Capture the cell that displays the provided text and extract its (X, Y) central coordinate. 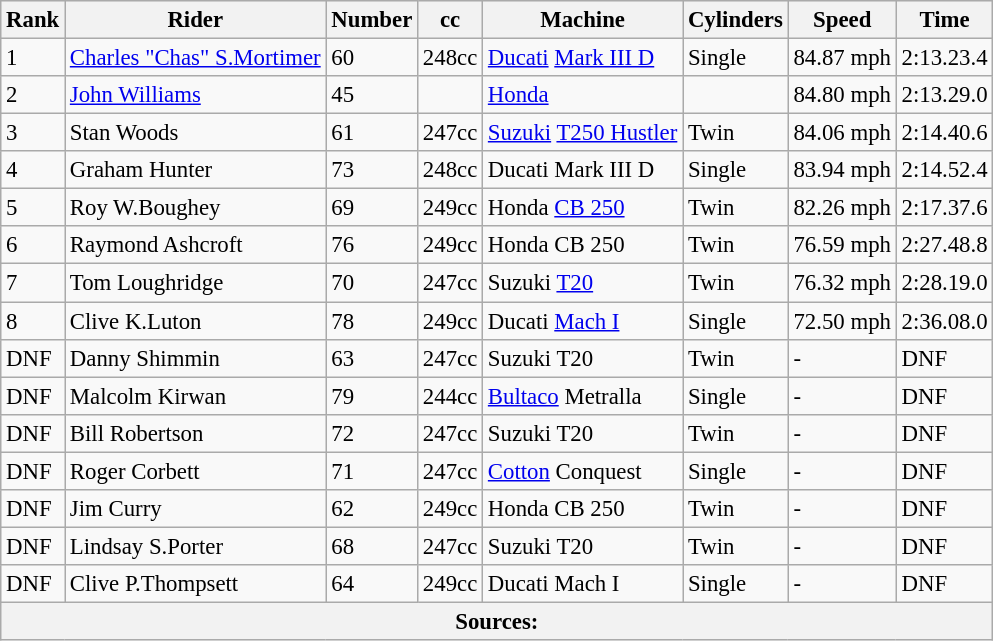
76.32 mph (842, 283)
Malcolm Kirwan (196, 396)
83.94 mph (842, 170)
2:28.19.0 (944, 283)
Graham Hunter (196, 170)
Bill Robertson (196, 433)
2:14.52.4 (944, 170)
Danny Shimmin (196, 358)
2:14.40.6 (944, 133)
84.06 mph (842, 133)
72 (372, 433)
79 (372, 396)
Sources: (497, 621)
78 (372, 321)
Bultaco Metralla (583, 396)
Cotton Conquest (583, 471)
Machine (583, 20)
70 (372, 283)
2 (33, 95)
Lindsay S.Porter (196, 546)
244cc (450, 396)
Cylinders (736, 20)
72.50 mph (842, 321)
cc (450, 20)
82.26 mph (842, 208)
68 (372, 546)
Suzuki T250 Hustler (583, 133)
6 (33, 245)
Roger Corbett (196, 471)
Honda (583, 95)
Tom Loughridge (196, 283)
62 (372, 509)
Roy W.Boughey (196, 208)
73 (372, 170)
60 (372, 58)
63 (372, 358)
61 (372, 133)
2:36.08.0 (944, 321)
64 (372, 584)
8 (33, 321)
3 (33, 133)
Charles "Chas" S.Mortimer (196, 58)
Number (372, 20)
Rider (196, 20)
Clive P.Thompsett (196, 584)
Clive K.Luton (196, 321)
Speed (842, 20)
2:27.48.8 (944, 245)
Jim Curry (196, 509)
John Williams (196, 95)
2:13.29.0 (944, 95)
45 (372, 95)
84.87 mph (842, 58)
76.59 mph (842, 245)
4 (33, 170)
69 (372, 208)
84.80 mph (842, 95)
Rank (33, 20)
2:13.23.4 (944, 58)
5 (33, 208)
Time (944, 20)
76 (372, 245)
Raymond Ashcroft (196, 245)
7 (33, 283)
1 (33, 58)
Stan Woods (196, 133)
71 (372, 471)
2:17.37.6 (944, 208)
